Pinpoint the cell where the given text exists, returning its [X, Y] midpoint coordinate. 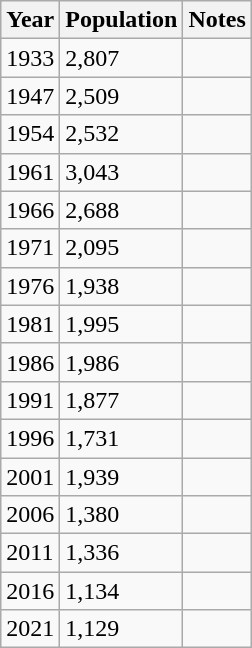
1996 [30, 438]
2021 [30, 629]
1966 [30, 210]
1,380 [122, 515]
1976 [30, 286]
1954 [30, 134]
Year [30, 20]
2011 [30, 553]
1,877 [122, 400]
2,095 [122, 248]
1,731 [122, 438]
2001 [30, 477]
1981 [30, 324]
1933 [30, 58]
2,807 [122, 58]
1,995 [122, 324]
1,129 [122, 629]
1,938 [122, 286]
2,688 [122, 210]
1,986 [122, 362]
2006 [30, 515]
1971 [30, 248]
1,939 [122, 477]
2016 [30, 591]
1,134 [122, 591]
Notes [217, 20]
3,043 [122, 172]
2,532 [122, 134]
1,336 [122, 553]
1986 [30, 362]
1947 [30, 96]
1961 [30, 172]
2,509 [122, 96]
1991 [30, 400]
Population [122, 20]
